Search for the cell housing the specified text and yield its (X, Y) center coordinate. 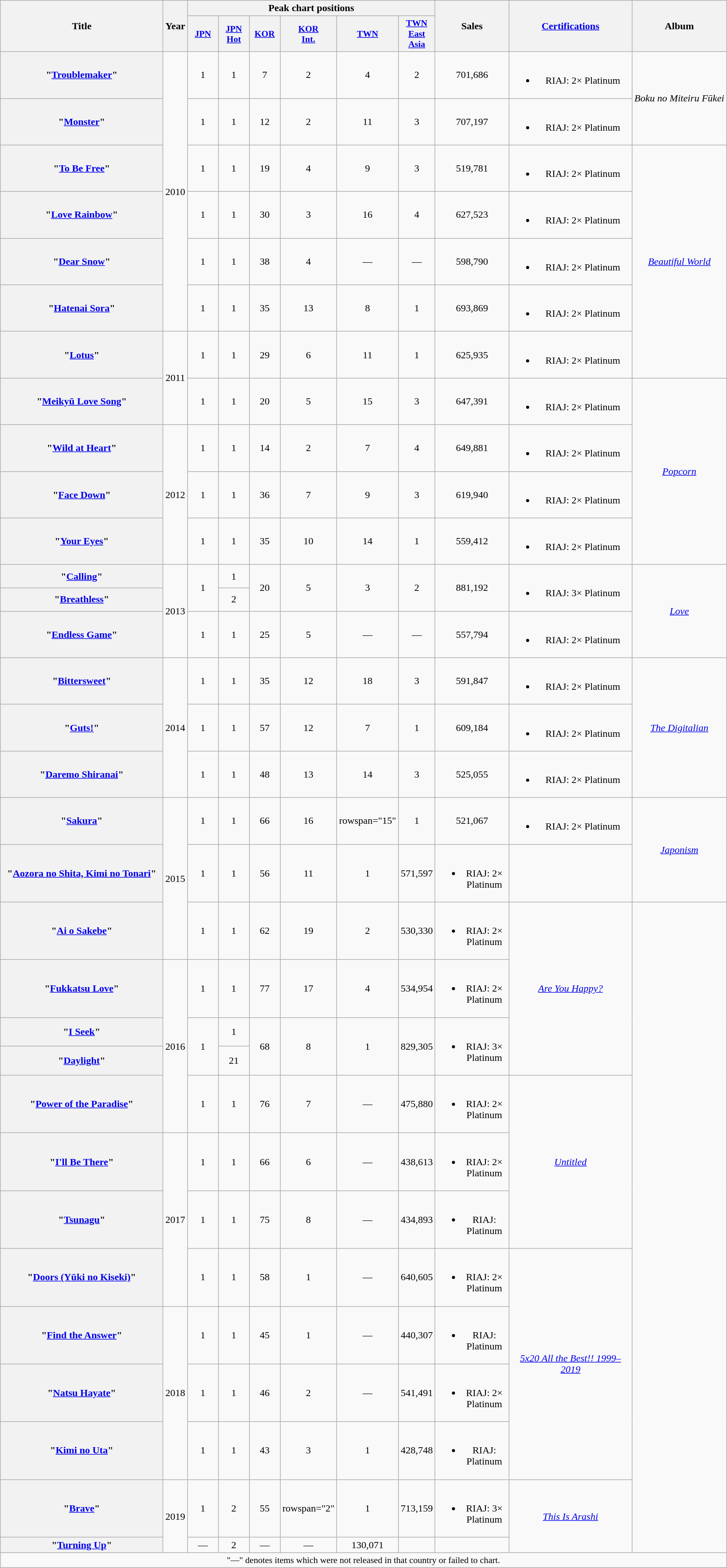
2016 (176, 1046)
JPNHot (234, 34)
"Tsunagu" (82, 1220)
2015 (176, 878)
2011 (176, 378)
2018 (176, 1393)
440,307 (417, 1335)
2013 (176, 611)
"Sakura" (82, 820)
"Ai o Sakebe" (82, 931)
76 (265, 1104)
707,197 (472, 121)
This Is Arashi (570, 1516)
2017 (176, 1220)
KOR (265, 34)
693,869 (472, 308)
46 (265, 1393)
"Doors (Yūki no Kiseki)" (82, 1277)
18 (368, 681)
"Aozora no Shita, Kimi no Tonari" (82, 873)
649,881 (472, 448)
10 (309, 541)
"Love Rainbow" (82, 215)
"To Be Free" (82, 168)
"Guts!" (82, 727)
"Lotus" (82, 355)
701,686 (472, 75)
475,880 (417, 1104)
428,748 (417, 1450)
829,305 (417, 1046)
68 (265, 1046)
JPN (203, 34)
598,790 (472, 261)
"Natsu Hayate" (82, 1393)
Album (679, 26)
881,192 (472, 588)
The Digitalian (679, 727)
43 (265, 1450)
Title (82, 26)
438,613 (417, 1162)
"Calling" (82, 576)
rowspan="15" (368, 820)
"Turning Up" (82, 1545)
Sales (472, 26)
Untitled (570, 1162)
56 (265, 873)
2010 (176, 191)
58 (265, 1277)
"Troublemaker" (82, 75)
"Monster" (82, 121)
"Daremo Shiranai" (82, 774)
530,330 (417, 931)
55 (265, 1508)
KORInt. (309, 34)
TWN (368, 34)
21 (234, 1061)
625,935 (472, 355)
"Daylight" (82, 1061)
Beautiful World (679, 261)
5x20 All the Best!! 1999–2019 (570, 1364)
571,597 (417, 873)
Are You Happy? (570, 989)
"Face Down" (82, 495)
534,954 (417, 989)
"Hatenai Sora" (82, 308)
36 (265, 495)
TWNEastAsia (417, 34)
Peak chart positions (312, 8)
"Your Eyes" (82, 541)
"Brave" (82, 1508)
"Fukkatsu Love" (82, 989)
2014 (176, 727)
557,794 (472, 634)
17 (309, 989)
559,412 (472, 541)
"Dear Snow" (82, 261)
62 (265, 931)
30 (265, 215)
25 (265, 634)
519,781 (472, 168)
2019 (176, 1516)
"—" denotes items which were not released in that country or failed to chart. (363, 1560)
rowspan="2" (309, 1508)
"Wild at Heart" (82, 448)
15 (368, 402)
541,491 (417, 1393)
591,847 (472, 681)
627,523 (472, 215)
619,940 (472, 495)
Certifications (570, 26)
"I Seek" (82, 1032)
"I'll Be There" (82, 1162)
521,067 (472, 820)
"Kimi no Uta" (82, 1450)
"Meikyū Love Song" (82, 402)
77 (265, 989)
"Endless Game" (82, 634)
"Bittersweet" (82, 681)
Popcorn (679, 471)
"Power of the Paradise" (82, 1104)
57 (265, 727)
48 (265, 774)
434,893 (417, 1220)
525,055 (472, 774)
45 (265, 1335)
Boku no Miteiru Fūkei (679, 98)
29 (265, 355)
"Breathless" (82, 599)
38 (265, 261)
130,071 (368, 1545)
Love (679, 611)
640,605 (417, 1277)
Year (176, 26)
75 (265, 1220)
Japonism (679, 849)
"Find the Answer" (82, 1335)
609,184 (472, 727)
647,391 (472, 402)
2012 (176, 495)
713,159 (417, 1508)
